Capture the cell that displays the provided text and extract its [X, Y] central coordinate. 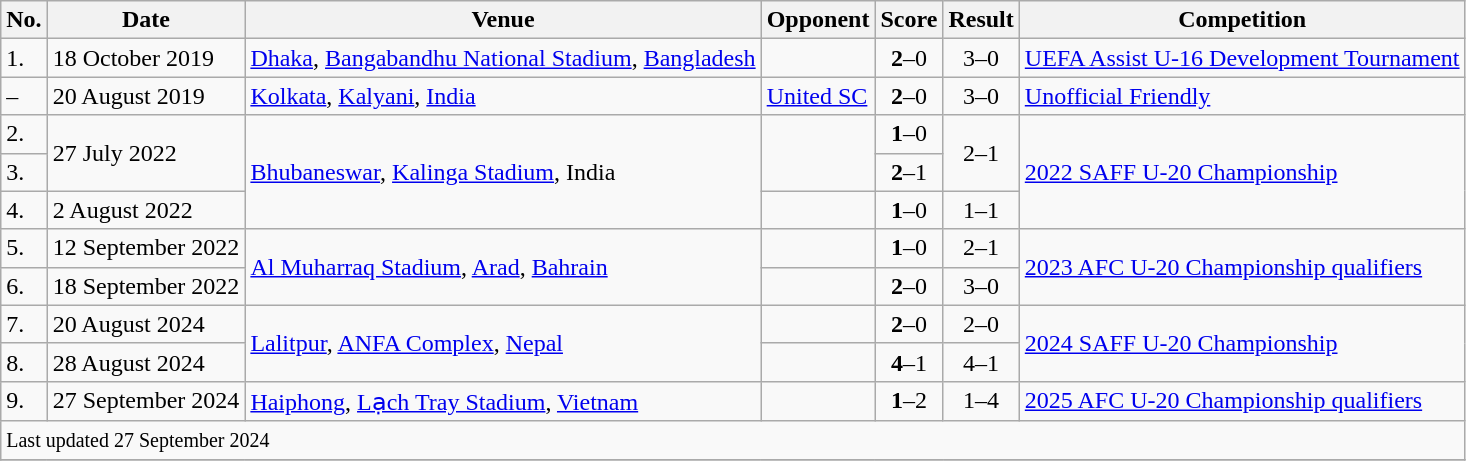
Date [146, 20]
1–1 [981, 210]
Dhaka, Bangabandhu National Stadium, Bangladesh [503, 58]
– [24, 96]
5. [24, 248]
UEFA Assist U-16 Development Tournament [1242, 58]
28 August 2024 [146, 362]
No. [24, 20]
Al Muharraq Stadium, Arad, Bahrain [503, 267]
Venue [503, 20]
Lalitpur, ANFA Complex, Nepal [503, 343]
7. [24, 324]
2022 SAFF U-20 Championship [1242, 172]
20 August 2019 [146, 96]
4. [24, 210]
2024 SAFF U-20 Championship [1242, 343]
18 September 2022 [146, 286]
Score [909, 20]
27 July 2022 [146, 153]
2023 AFC U-20 Championship qualifiers [1242, 267]
27 September 2024 [146, 401]
2. [24, 134]
2 August 2022 [146, 210]
8. [24, 362]
Competition [1242, 20]
1–4 [981, 401]
12 September 2022 [146, 248]
18 October 2019 [146, 58]
20 August 2024 [146, 324]
1. [24, 58]
Kolkata, Kalyani, India [503, 96]
Result [981, 20]
Bhubaneswar, Kalinga Stadium, India [503, 172]
6. [24, 286]
Haiphong, Lạch Tray Stadium, Vietnam [503, 401]
Unofficial Friendly [1242, 96]
3. [24, 172]
2025 AFC U-20 Championship qualifiers [1242, 401]
9. [24, 401]
Opponent [818, 20]
United SC [818, 96]
Last updated 27 September 2024 [733, 440]
1–2 [909, 401]
